Pinpoint the cell where the given text exists, returning its [x, y] midpoint coordinate. 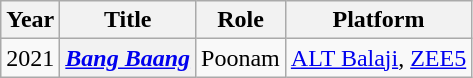
Platform [378, 20]
Role [241, 20]
Bang Baang [128, 58]
ALT Balaji, ZEE5 [378, 58]
Year [30, 20]
Title [128, 20]
Poonam [241, 58]
2021 [30, 58]
